Capture the cell that displays the provided text and extract its [x, y] central coordinate. 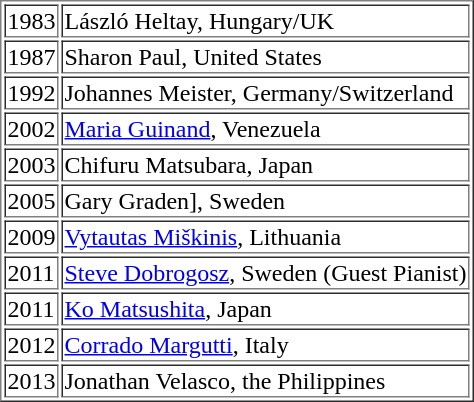
2009 [31, 236]
1983 [31, 20]
Gary Graden], Sweden [266, 200]
Corrado Margutti, Italy [266, 344]
Sharon Paul, United States [266, 56]
2013 [31, 380]
Vytautas Miškinis, Lithuania [266, 236]
2005 [31, 200]
Johannes Meister, Germany/Switzerland [266, 92]
1987 [31, 56]
Chifuru Matsubara, Japan [266, 164]
2012 [31, 344]
Jonathan Velasco, the Philippines [266, 380]
Maria Guinand, Venezuela [266, 128]
László Heltay, Hungary/UK [266, 20]
2002 [31, 128]
Ko Matsushita, Japan [266, 308]
2003 [31, 164]
1992 [31, 92]
Steve Dobrogosz, Sweden (Guest Pianist) [266, 272]
